Locate the cell with the specified text and output its [X, Y] center coordinate. 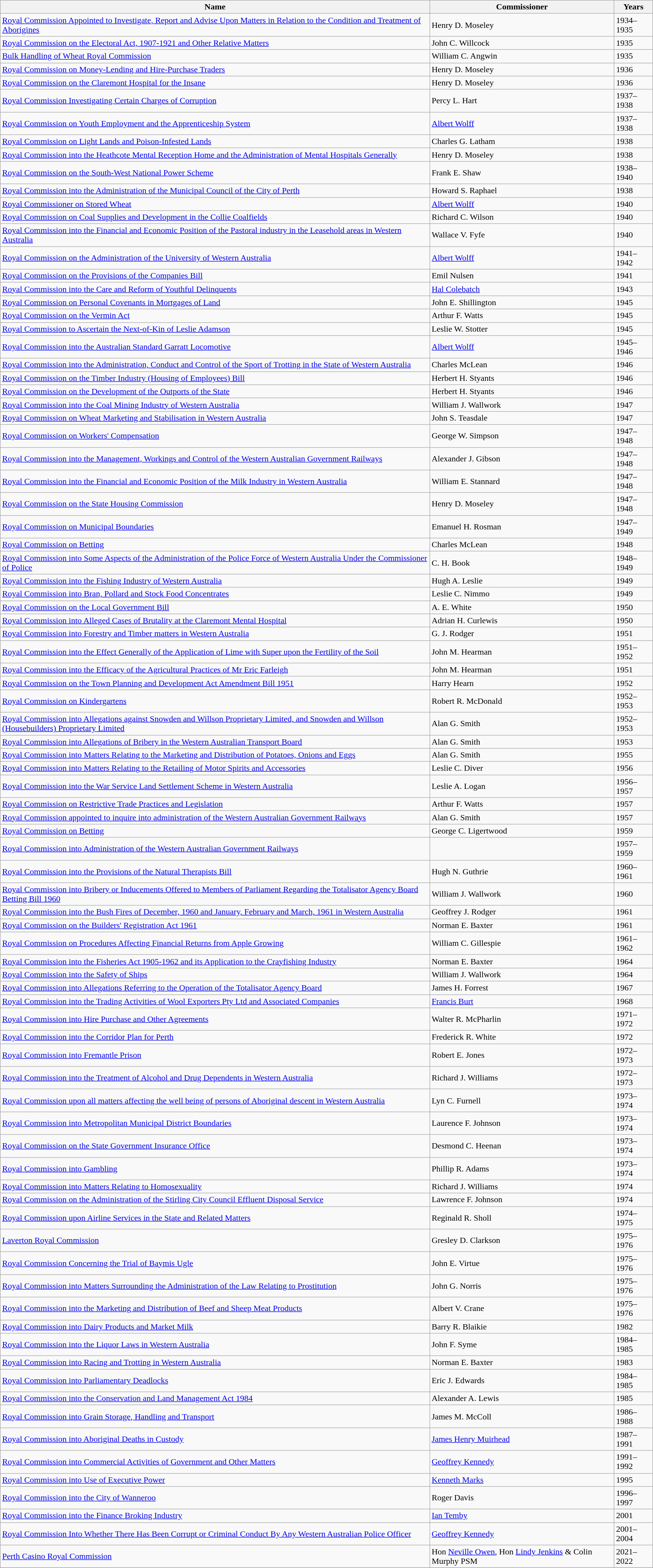
Reginald R. Sholl [522, 1218]
1955 [633, 755]
Eric J. Edwards [522, 1380]
Royal Commission into Fremantle Prison [215, 1055]
1995 [633, 1480]
Royal Commission into Matters Relating to the Marketing and Distribution of Potatoes, Onions and Eggs [215, 755]
Royal Commission into the Fisheries Act 1905-1962 and its Application to the Crayfishing Industry [215, 961]
G. J. Rodger [522, 634]
Lyn C. Furnell [522, 1101]
1943 [633, 289]
James M. McColl [522, 1417]
Royal Commission into the Efficacy of the Agricultural Practices of Mr Eric Farleigh [215, 670]
Royal Commission into the Safety of Ships [215, 974]
Royal Commission on the Administration of the University of Western Australia [215, 258]
Royal Commission into Allegations against Snowden and Willson Proprietary Limited, and Snowden and Willson (Housebuilders) Proprietary Limited [215, 723]
Royal Commission on the State Housing Commission [215, 504]
Royal Commission to Ascertain the Next-of-Kin of Leslie Adamson [215, 329]
Royal Commission into the Care and Reform of Youthful Delinquents [215, 289]
Royal Commission into the Management, Workings and Control of the Western Australian Government Railways [215, 458]
Royal Commission on the Timber Industry (Housing of Employees) Bill [215, 378]
Royal Commission on the Administration of the Stirling City Council Effluent Disposal Service [215, 1200]
John F. Syme [522, 1345]
Percy L. Hart [522, 100]
John E. Virtue [522, 1263]
George C. Ligertwood [522, 831]
Royal Commission into the Marketing and Distribution of Beef and Sheep Meat Products [215, 1309]
John S. Teasdale [522, 418]
Perth Casino Royal Commission [215, 1556]
2001 [633, 1516]
Hugh A. Leslie [522, 581]
Frederick R. White [522, 1037]
Alexander J. Gibson [522, 458]
William E. Stannard [522, 481]
Adrian H. Curlewis [522, 620]
Royal Commission on the Development of the Outports of the State [215, 391]
Royal Commissioner on Stored Wheat [215, 204]
1968 [633, 1001]
Royal Commission appointed to inquire into administration of the Western Australian Government Railways [215, 817]
Lawrence F. Johnson [522, 1200]
Royal Commission into Hire Purchase and Other Agreements [215, 1019]
Richard C. Wilson [522, 217]
Leslie C. Diver [522, 768]
Walter R. McPharlin [522, 1019]
Royal Commission on the Electoral Act, 1907-1921 and Other Relative Matters [215, 43]
Royal Commission into the Effect Generally of the Application of Lime with Super upon the Fertility of the Soil [215, 651]
Royal Commission on Coal Supplies and Development in the Collie Coalfields [215, 217]
Hal Colebatch [522, 289]
Royal Commission upon all matters affecting the well being of persons of Aboriginal descent in Western Australia [215, 1101]
Royal Commission Concerning the Trial of Baymis Ugle [215, 1263]
1960–1961 [633, 871]
Royal Commission on Procedures Affecting Financial Returns from Apple Growing [215, 943]
Royal Commission into the Finance Broking Industry [215, 1516]
Royal Commission into the Financial and Economic Position of the Pastoral industry in the Leasehold areas in Western Australia [215, 235]
Alexander A. Lewis [522, 1399]
Royal Commission into Racing and Trotting in Western Australia [215, 1363]
Barry R. Blaikie [522, 1326]
Royal Commission into Dairy Products and Market Milk [215, 1326]
Years [633, 7]
1948–1949 [633, 563]
Royal Commission on the South-West National Power Scheme [215, 172]
Royal Commission into Matters Relating to Homosexuality [215, 1186]
Royal Commission into Bribery or Inducements Offered to Members of Parliament Regarding the Totalisator Agency Board Betting Bill 1960 [215, 894]
Royal Commission into Gambling [215, 1168]
Royal Commission into the Administration, Conduct and Control of the Sport of Trotting in the State of Western Australia [215, 365]
Royal Commission into the Treatment of Alcohol and Drug Dependents in Western Australia [215, 1078]
C. H. Book [522, 563]
Royal Commission on the State Government Insurance Office [215, 1146]
John E. Shillington [522, 302]
1951–1952 [633, 651]
Royal Commission into Alleged Cases of Brutality at the Claremont Mental Hospital [215, 620]
Gresley D. Clarkson [522, 1240]
Royal Commission on Light Lands and Poison-Infested Lands [215, 141]
Royal Commission on Money-Lending and Hire-Purchase Traders [215, 69]
1956 [633, 768]
Royal Commission into the War Service Land Settlement Scheme in Western Australia [215, 786]
Laverton Royal Commission [215, 1240]
Royal Commission on the Town Planning and Development Act Amendment Bill 1951 [215, 683]
Royal Commission into the Heathcote Mental Reception Home and the Administration of Mental Hospitals Generally [215, 154]
Royal Commission on Kindergartens [215, 701]
Royal Commission upon Airline Services in the State and Related Matters [215, 1218]
Geoffrey J. Rodger [522, 912]
Emanuel H. Rosman [522, 527]
Frank E. Shaw [522, 172]
Royal Commission on the Vermin Act [215, 316]
Royal Commission into Some Aspects of the Administration of the Police Force of Western Australia Under the Commissioner of Police [215, 563]
Royal Commission into the Administration of the Municipal Council of the City of Perth [215, 190]
Royal Commission into the Trading Activities of Wool Exporters Pty Ltd and Associated Companies [215, 1001]
Royal Commission into Grain Storage, Handling and Transport [215, 1417]
1953 [633, 742]
Hon Neville Owen, Hon Lindy Jenkins & Colin Murphy PSM [522, 1556]
Wallace V. Fyfe [522, 235]
Royal Commission on the Builders' Registration Act 1961 [215, 925]
Kenneth Marks [522, 1480]
Royal Commission into Parliamentary Deadlocks [215, 1380]
Royal Commission into the Liquor Laws in Western Australia [215, 1345]
1982 [633, 1326]
Royal Commission into the Financial and Economic Position of the Milk Industry in Western Australia [215, 481]
1941 [633, 276]
1986–1988 [633, 1417]
1974–1975 [633, 1218]
Leslie A. Logan [522, 786]
1971–1972 [633, 1019]
1941–1942 [633, 258]
1957–1959 [633, 849]
Royal Commission into Use of Executive Power [215, 1480]
1938–1940 [633, 172]
1959 [633, 831]
2021–2022 [633, 1556]
A. E. White [522, 607]
James H. Forrest [522, 988]
Royal Commission into the Bush Fires of December, 1960 and January, February and March, 1961 in Western Australia [215, 912]
1945–1946 [633, 347]
Royal Commission into Matters Relating to the Retailing of Motor Spirits and Accessories [215, 768]
Phillip R. Adams [522, 1168]
Emil Nulsen [522, 276]
Desmond C. Heenan [522, 1146]
Charles G. Latham [522, 141]
Royal Commission into Commercial Activities of Government and Other Matters [215, 1462]
1991–1992 [633, 1462]
Howard S. Raphael [522, 190]
Bulk Handling of Wheat Royal Commission [215, 56]
1956–1957 [633, 786]
William C. Angwin [522, 56]
Royal Commission into the Coal Mining Industry of Western Australia [215, 405]
Royal Commission into Forestry and Timber matters in Western Australia [215, 634]
1934–1935 [633, 25]
Royal Commission on Wheat Marketing and Stabilisation in Western Australia [215, 418]
2001–2004 [633, 1534]
1961–1962 [633, 943]
Royal Commission Into Whether There Has Been Corrupt or Criminal Conduct By Any Western Australian Police Officer [215, 1534]
1948 [633, 545]
1947–1949 [633, 527]
James Henry Muirhead [522, 1439]
Name [215, 7]
1987–1991 [633, 1439]
Francis Burt [522, 1001]
George W. Simpson [522, 436]
1985 [633, 1399]
Royal Commission into the City of Wanneroo [215, 1498]
Royal Commission on Workers' Compensation [215, 436]
Royal Commission into Bran, Pollard and Stock Food Concentrates [215, 594]
Albert V. Crane [522, 1309]
1952 [633, 683]
Royal Commission Investigating Certain Charges of Corruption [215, 100]
Royal Commission on Municipal Boundaries [215, 527]
1983 [633, 1363]
Royal Commission into the Conservation and Land Management Act 1984 [215, 1399]
1972 [633, 1037]
1996–1997 [633, 1498]
Royal Commission into Allegations of Bribery in the Western Australian Transport Board [215, 742]
Royal Commission on Personal Covenants in Mortgages of Land [215, 302]
1960 [633, 894]
John C. Willcock [522, 43]
Royal Commission into the Australian Standard Garratt Locomotive [215, 347]
Royal Commission into Matters Surrounding the Administration of the Law Relating to Prostitution [215, 1286]
Royal Commission into the Provisions of the Natural Therapists Bill [215, 871]
Royal Commission Appointed to Investigate, Report and Advise Upon Matters in Relation to the Condition and Treatment of Aborigines [215, 25]
Royal Commission into Aboriginal Deaths in Custody [215, 1439]
Royal Commission on the Provisions of the Companies Bill [215, 276]
Robert R. McDonald [522, 701]
Royal Commission into Administration of the Western Australian Government Railways [215, 849]
Royal Commission into Allegations Referring to the Operation of the Totalisator Agency Board [215, 988]
1967 [633, 988]
Robert E. Jones [522, 1055]
Royal Commission on the Claremont Hospital for the Insane [215, 83]
Hugh N. Guthrie [522, 871]
Roger Davis [522, 1498]
Laurence F. Johnson [522, 1123]
Royal Commission on the Local Government Bill [215, 607]
Royal Commission on Youth Employment and the Apprenticeship System [215, 123]
Royal Commission on Restrictive Trade Practices and Legislation [215, 804]
Royal Commission into Metropolitan Municipal District Boundaries [215, 1123]
Harry Hearn [522, 683]
Leslie C. Nimmo [522, 594]
Commissioner [522, 7]
Leslie W. Stotter [522, 329]
Royal Commission into the Corridor Plan for Perth [215, 1037]
John G. Norris [522, 1286]
William C. Gillespie [522, 943]
Ian Temby [522, 1516]
Royal Commission into the Fishing Industry of Western Australia [215, 581]
